Extract the (X, Y) coordinate from the center of the cell holding the provided text.  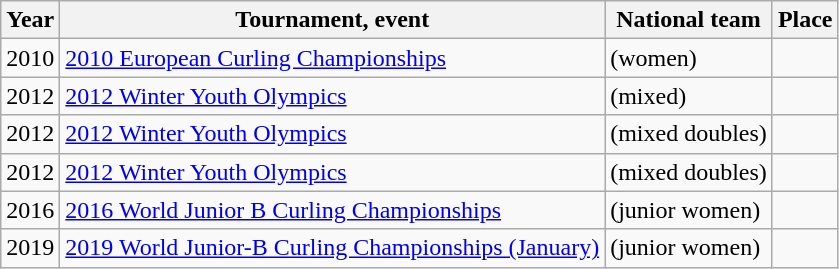
2016 World Junior B Curling Championships (332, 210)
Tournament, event (332, 20)
Year (30, 20)
National team (689, 20)
2010 (30, 58)
2019 (30, 248)
(women) (689, 58)
2010 European Curling Championships (332, 58)
(mixed) (689, 96)
2016 (30, 210)
Place (805, 20)
2019 World Junior-B Curling Championships (January) (332, 248)
